Capture the cell that displays the provided text and extract its (X, Y) central coordinate. 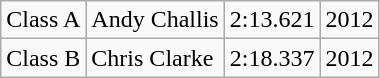
Class B (44, 58)
Chris Clarke (155, 58)
Class A (44, 20)
2:13.621 (272, 20)
2:18.337 (272, 58)
Andy Challis (155, 20)
